Search for the cell housing the specified text and yield its (X, Y) center coordinate. 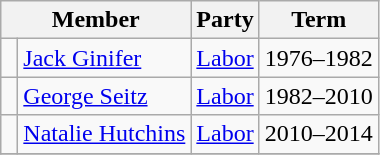
Natalie Hutchins (104, 134)
Term (318, 20)
Jack Ginifer (104, 58)
George Seitz (104, 96)
2010–2014 (318, 134)
Member (96, 20)
Party (225, 20)
1982–2010 (318, 96)
1976–1982 (318, 58)
